Detect which cell encompasses the target text, then output its [x, y] center coordinate. 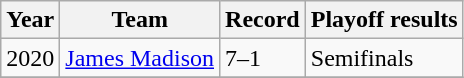
Year [30, 20]
Playoff results [384, 20]
Team [140, 20]
7–1 [263, 58]
James Madison [140, 58]
Semifinals [384, 58]
2020 [30, 58]
Record [263, 20]
